Pinpoint the cell where the given text exists, returning its (x, y) midpoint coordinate. 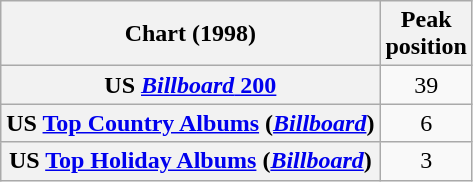
US Top Holiday Albums (Billboard) (190, 161)
39 (426, 85)
3 (426, 161)
Chart (1998) (190, 34)
US Top Country Albums (Billboard) (190, 123)
Peak position (426, 34)
US Billboard 200 (190, 85)
6 (426, 123)
